Provide the [X, Y] coordinate of the cell's center where the given text is located.  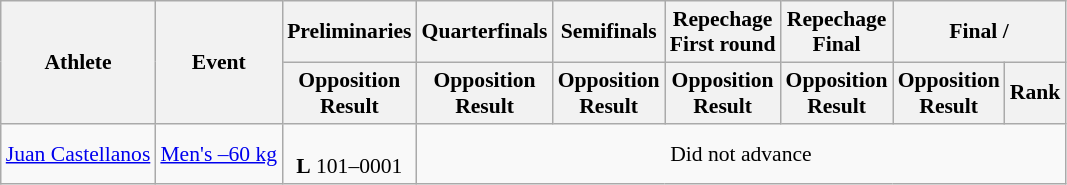
Event [218, 62]
RepechageFinal [837, 32]
Athlete [78, 62]
L 101–0001 [349, 154]
Did not advance [742, 154]
Men's –60 kg [218, 154]
RepechageFirst round [723, 32]
Quarterfinals [485, 32]
Semifinals [609, 32]
Final / [980, 32]
Juan Castellanos [78, 154]
Preliminaries [349, 32]
Rank [1036, 92]
